Locate the cell with the specified text and output its (X, Y) center coordinate. 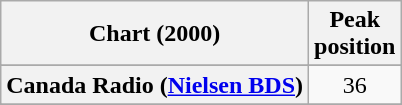
36 (355, 85)
Chart (2000) (155, 34)
Canada Radio (Nielsen BDS) (155, 85)
Peakposition (355, 34)
